Return the (X, Y) coordinate for the center point of the cell that contains the specified text.  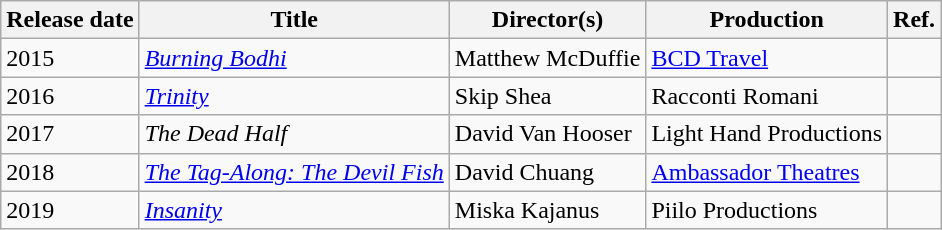
Production (767, 20)
2015 (70, 58)
Director(s) (548, 20)
David Chuang (548, 172)
BCD Travel (767, 58)
Title (294, 20)
Skip Shea (548, 96)
David Van Hooser (548, 134)
Release date (70, 20)
Miska Kajanus (548, 210)
Ambassador Theatres (767, 172)
Racconti Romani (767, 96)
2019 (70, 210)
The Dead Half (294, 134)
Light Hand Productions (767, 134)
Trinity (294, 96)
Matthew McDuffie (548, 58)
Insanity (294, 210)
2016 (70, 96)
Burning Bodhi (294, 58)
Ref. (914, 20)
The Tag-Along: The Devil Fish (294, 172)
2018 (70, 172)
Piilo Productions (767, 210)
2017 (70, 134)
